Locate the cell with the specified text and output its (X, Y) center coordinate. 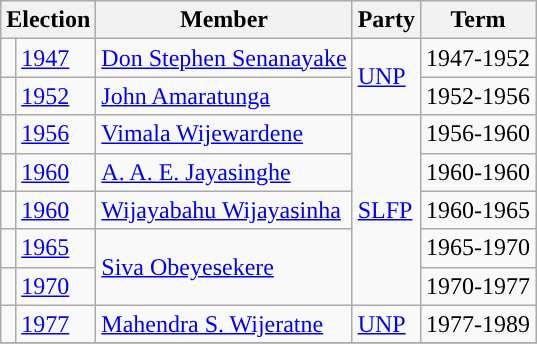
1970-1977 (478, 286)
A. A. E. Jayasinghe (224, 172)
John Amaratunga (224, 96)
Don Stephen Senanayake (224, 58)
Mahendra S. Wijeratne (224, 324)
1960-1965 (478, 210)
1956-1960 (478, 134)
SLFP (386, 210)
1977-1989 (478, 324)
1947-1952 (478, 58)
Party (386, 20)
Vimala Wijewardene (224, 134)
1965 (56, 248)
1956 (56, 134)
1952-1956 (478, 96)
Member (224, 20)
1960-1960 (478, 172)
Wijayabahu Wijayasinha (224, 210)
1947 (56, 58)
1952 (56, 96)
1965-1970 (478, 248)
1970 (56, 286)
Election (48, 20)
Siva Obeyesekere (224, 267)
1977 (56, 324)
Term (478, 20)
